Capture the cell that displays the provided text and extract its (x, y) central coordinate. 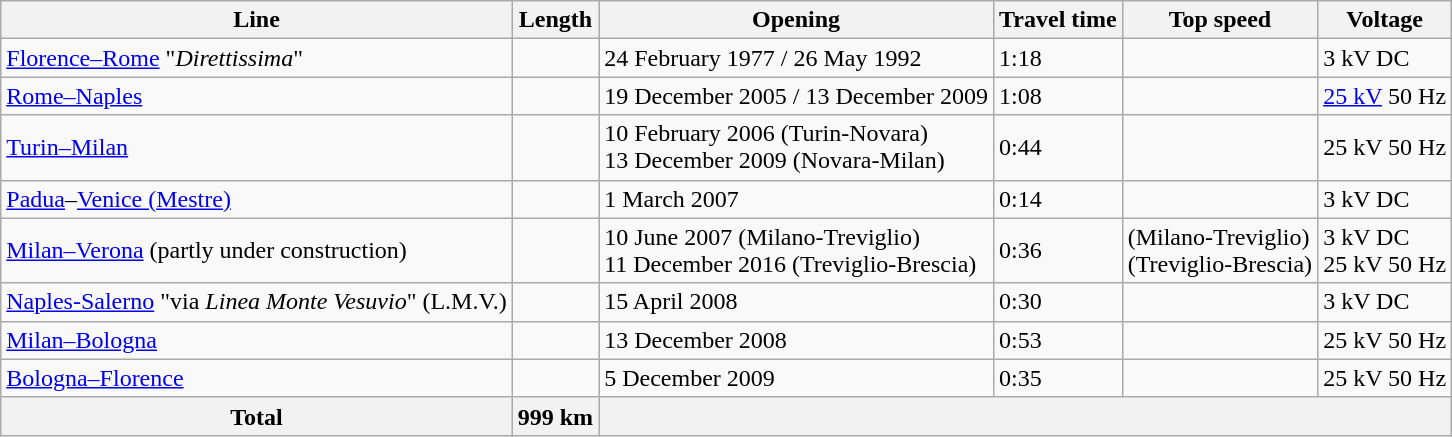
(Milano-Treviglio) (Treviglio-Brescia) (1220, 250)
Top speed (1220, 20)
1 March 2007 (796, 199)
Bologna–Florence (256, 378)
Opening (796, 20)
1:08 (1058, 96)
Length (555, 20)
0:30 (1058, 302)
5 December 2009 (796, 378)
24 February 1977 / 26 May 1992 (796, 58)
19 December 2005 / 13 December 2009 (796, 96)
1:18 (1058, 58)
Naples-Salerno "via Linea Monte Vesuvio" (L.M.V.) (256, 302)
10 February 2006 (Turin-Novara)13 December 2009 (Novara-Milan) (796, 148)
0:53 (1058, 340)
10 June 2007 (Milano-Treviglio)11 December 2016 (Treviglio-Brescia) (796, 250)
0:36 (1058, 250)
Travel time (1058, 20)
3 kV DC25 kV 50 Hz (1385, 250)
Line (256, 20)
0:44 (1058, 148)
15 April 2008 (796, 302)
Florence–Rome "Direttissima" (256, 58)
Rome–Naples (256, 96)
Turin–Milan (256, 148)
Voltage (1385, 20)
Milan–Bologna (256, 340)
Total (256, 416)
0:35 (1058, 378)
13 December 2008 (796, 340)
999 km (555, 416)
0:14 (1058, 199)
Milan–Verona (partly under construction) (256, 250)
Padua–Venice (Mestre) (256, 199)
